Pinpoint the cell where the given text exists, returning its [X, Y] midpoint coordinate. 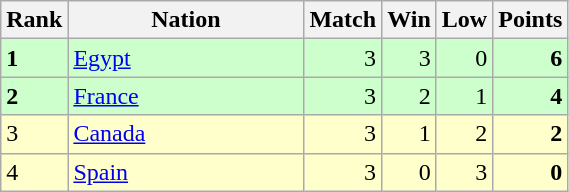
Match [343, 20]
Win [410, 20]
Rank [34, 20]
Spain [186, 172]
Points [530, 20]
Low [464, 20]
6 [530, 58]
Nation [186, 20]
Egypt [186, 58]
Canada [186, 134]
France [186, 96]
